Output the [X, Y] coordinate of the center of the cell containing the given text.  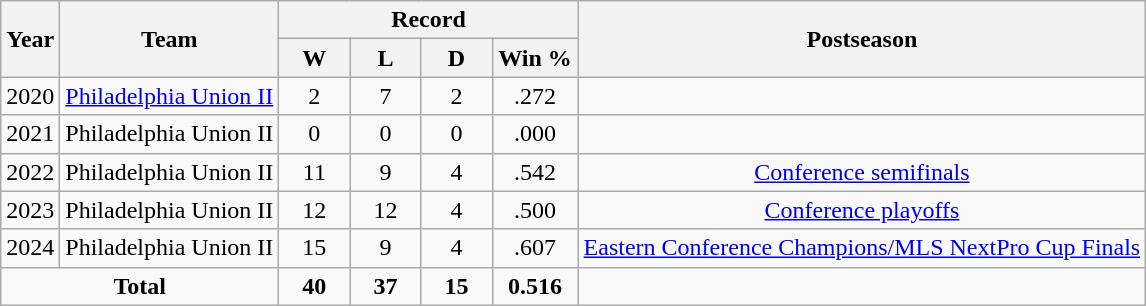
Win % [535, 58]
L [386, 58]
.607 [535, 248]
Record [428, 20]
.500 [535, 210]
.272 [535, 96]
37 [386, 286]
11 [314, 172]
Year [30, 39]
Conference playoffs [862, 210]
7 [386, 96]
W [314, 58]
2020 [30, 96]
.542 [535, 172]
0.516 [535, 286]
Eastern Conference Champions/MLS NextPro Cup Finals [862, 248]
Postseason [862, 39]
.000 [535, 134]
Conference semifinals [862, 172]
Total [140, 286]
2023 [30, 210]
2024 [30, 248]
2021 [30, 134]
Team [170, 39]
D [456, 58]
40 [314, 286]
2022 [30, 172]
